Extract the (X, Y) coordinate from the center of the cell holding the provided text.  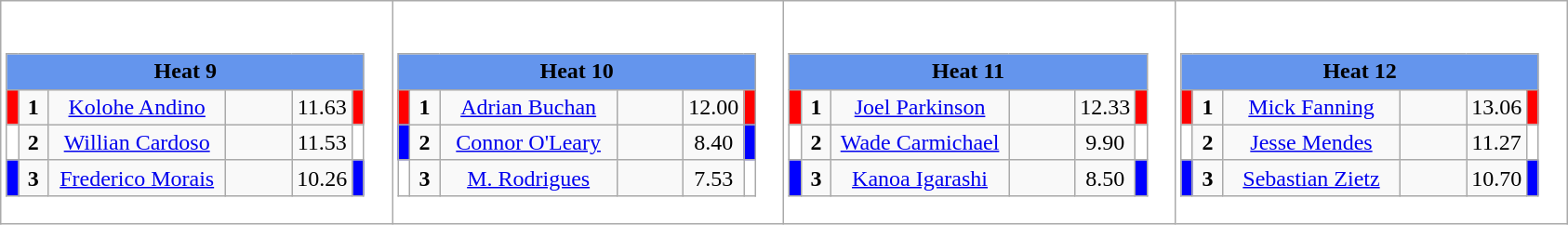
10.70 (1497, 178)
12.00 (714, 107)
Heat 9 (185, 72)
Wade Carmichael (921, 142)
Heat 10 1 Adrian Buchan 12.00 2 Connor O'Leary 8.40 3 M. Rodrigues 7.53 (588, 112)
9.90 (1105, 142)
7.53 (714, 178)
Adrian Buchan (528, 107)
12.33 (1105, 107)
Connor O'Leary (528, 142)
8.40 (714, 142)
Sebastian Zietz (1311, 178)
Jesse Mendes (1311, 142)
Heat 11 (968, 72)
Heat 9 1 Kolohe Andino 11.63 2 Willian Cardoso 11.53 3 Frederico Morais 10.26 (197, 112)
11.53 (322, 142)
11.27 (1497, 142)
Heat 12 (1360, 72)
Heat 11 1 Joel Parkinson 12.33 2 Wade Carmichael 9.90 3 Kanoa Igarashi 8.50 (980, 112)
Heat 10 (577, 72)
M. Rodrigues (528, 178)
13.06 (1497, 107)
Kanoa Igarashi (921, 178)
11.63 (322, 107)
8.50 (1105, 178)
Frederico Morais (138, 178)
Mick Fanning (1311, 107)
10.26 (322, 178)
Joel Parkinson (921, 107)
Heat 12 1 Mick Fanning 13.06 2 Jesse Mendes 11.27 3 Sebastian Zietz 10.70 (1371, 112)
Kolohe Andino (138, 107)
Willian Cardoso (138, 142)
